Extract the (x, y) coordinate from the center of the cell holding the provided text.  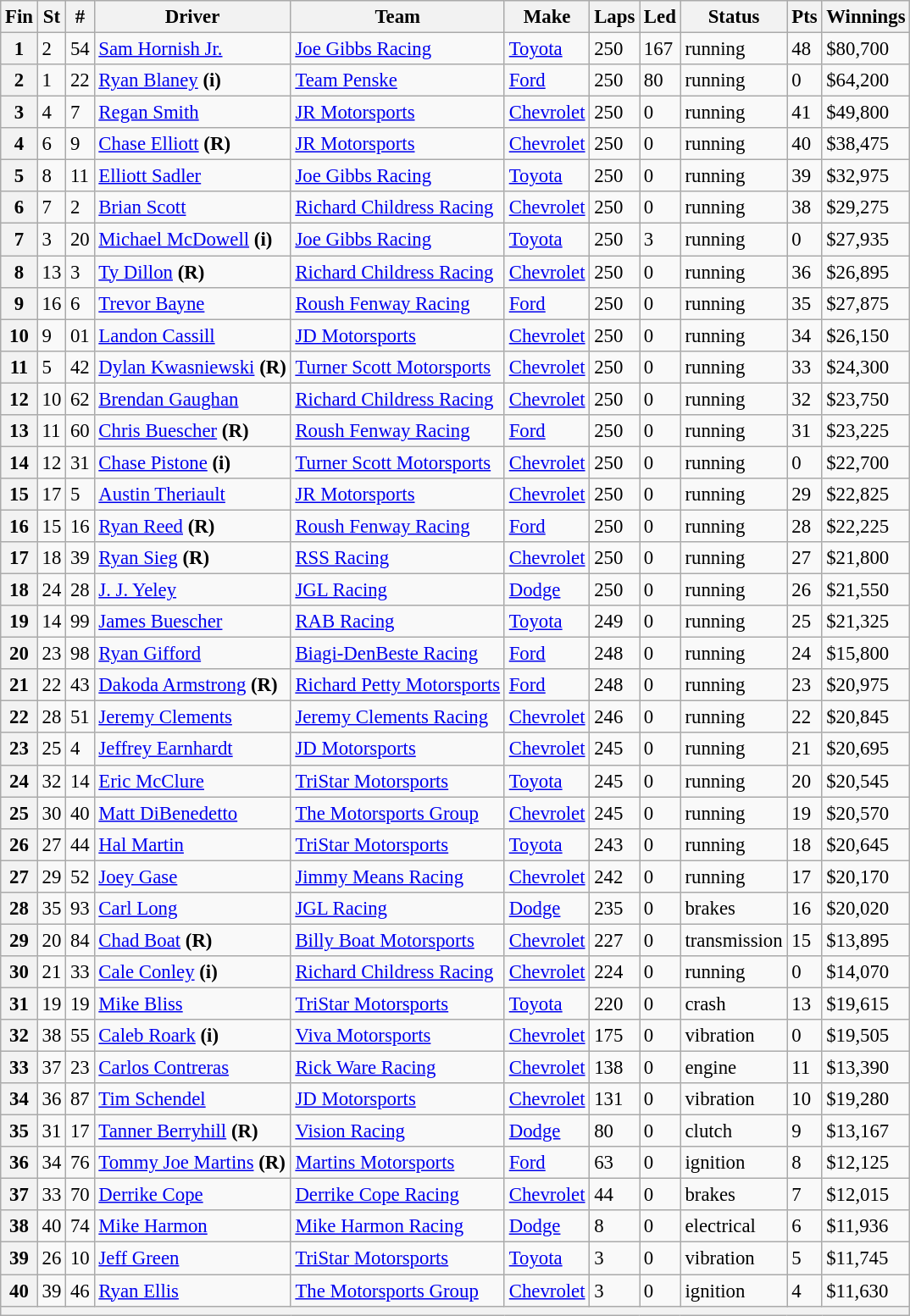
Trevor Bayne (192, 303)
Jeffrey Earnhardt (192, 749)
$20,570 (866, 813)
99 (80, 622)
Winnings (866, 17)
$19,505 (866, 1036)
$24,300 (866, 367)
$11,745 (866, 1258)
Team Penske (397, 80)
Driver (192, 17)
$22,225 (866, 526)
Chris Buescher (R) (192, 431)
$13,895 (866, 940)
$26,895 (866, 272)
Brendan Gaughan (192, 399)
engine (734, 1068)
Mike Harmon Racing (397, 1227)
Dakoda Armstrong (R) (192, 685)
48 (805, 49)
$80,700 (866, 49)
RSS Racing (397, 558)
93 (80, 909)
$22,700 (866, 462)
Viva Motorsports (397, 1036)
$21,800 (866, 558)
Ryan Gifford (192, 654)
249 (615, 622)
Biagi-DenBeste Racing (397, 654)
242 (615, 876)
Mike Bliss (192, 1004)
87 (80, 1099)
235 (615, 909)
01 (80, 335)
electrical (734, 1227)
Mike Harmon (192, 1227)
Carl Long (192, 909)
$49,800 (866, 113)
Brian Scott (192, 207)
$20,975 (866, 685)
Jimmy Means Racing (397, 876)
43 (80, 685)
Fin (19, 17)
$29,275 (866, 207)
Martins Motorsports (397, 1163)
$20,170 (866, 876)
$12,015 (866, 1195)
Chad Boat (R) (192, 940)
Cale Conley (i) (192, 972)
60 (80, 431)
54 (80, 49)
Tim Schendel (192, 1099)
Dylan Kwasniewski (R) (192, 367)
98 (80, 654)
Rick Ware Racing (397, 1068)
Caleb Roark (i) (192, 1036)
52 (80, 876)
Michael McDowell (i) (192, 240)
55 (80, 1036)
Eric McClure (192, 781)
Landon Cassill (192, 335)
70 (80, 1195)
Ty Dillon (R) (192, 272)
transmission (734, 940)
243 (615, 844)
$23,225 (866, 431)
Ryan Blaney (i) (192, 80)
41 (805, 113)
$23,750 (866, 399)
J. J. Yeley (192, 590)
Vision Racing (397, 1131)
Elliott Sadler (192, 176)
clutch (734, 1131)
Jeff Green (192, 1258)
Austin Theriault (192, 495)
$27,875 (866, 303)
Tommy Joe Martins (R) (192, 1163)
76 (80, 1163)
220 (615, 1004)
# (80, 17)
Team (397, 17)
63 (615, 1163)
Regan Smith (192, 113)
$20,695 (866, 749)
$20,845 (866, 717)
$13,390 (866, 1068)
Ryan Ellis (192, 1291)
46 (80, 1291)
Joey Gase (192, 876)
Sam Hornish Jr. (192, 49)
$21,550 (866, 590)
$19,615 (866, 1004)
Jeremy Clements (192, 717)
Laps (615, 17)
$12,125 (866, 1163)
Status (734, 17)
$15,800 (866, 654)
$38,475 (866, 144)
$64,200 (866, 80)
Chase Elliott (R) (192, 144)
RAB Racing (397, 622)
$32,975 (866, 176)
Matt DiBenedetto (192, 813)
Jeremy Clements Racing (397, 717)
74 (80, 1227)
Led (661, 17)
$26,150 (866, 335)
167 (661, 49)
$20,545 (866, 781)
Richard Petty Motorsports (397, 685)
Ryan Sieg (R) (192, 558)
$22,825 (866, 495)
Tanner Berryhill (R) (192, 1131)
$19,280 (866, 1099)
St (51, 17)
Derrike Cope Racing (397, 1195)
224 (615, 972)
Billy Boat Motorsports (397, 940)
Derrike Cope (192, 1195)
175 (615, 1036)
$27,935 (866, 240)
$14,070 (866, 972)
42 (80, 367)
Chase Pistone (i) (192, 462)
84 (80, 940)
$13,167 (866, 1131)
51 (80, 717)
$11,936 (866, 1227)
$20,645 (866, 844)
Make (547, 17)
Pts (805, 17)
Carlos Contreras (192, 1068)
227 (615, 940)
62 (80, 399)
Ryan Reed (R) (192, 526)
$11,630 (866, 1291)
246 (615, 717)
$21,325 (866, 622)
Hal Martin (192, 844)
crash (734, 1004)
James Buescher (192, 622)
138 (615, 1068)
131 (615, 1099)
$20,020 (866, 909)
